Detect which cell encompasses the target text, then output its [x, y] center coordinate. 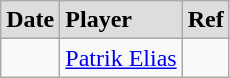
Ref [206, 20]
Patrik Elias [121, 58]
Player [121, 20]
Date [30, 20]
